Determine the [x, y] coordinate at the center of the cell enclosing the given text.  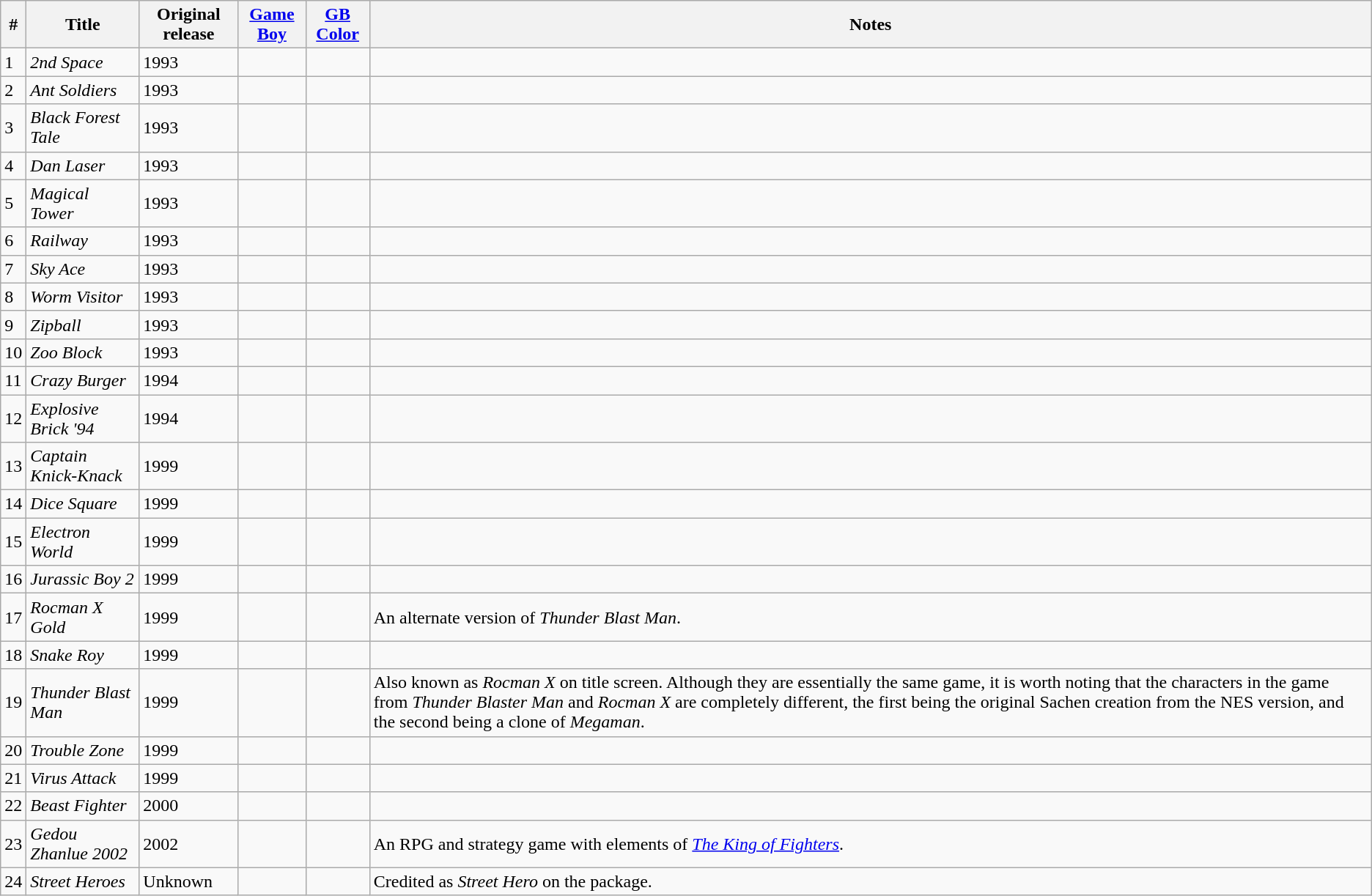
Game Boy [272, 25]
Title [83, 25]
15 [13, 542]
Sky Ace [83, 269]
An alternate version of Thunder Blast Man. [871, 617]
Unknown [189, 881]
Original release [189, 25]
14 [13, 504]
5 [13, 204]
20 [13, 750]
4 [13, 166]
2nd Space [83, 62]
Explosive Brick '94 [83, 418]
12 [13, 418]
10 [13, 352]
24 [13, 881]
Worm Visitor [83, 297]
Dice Square [83, 504]
Trouble Zone [83, 750]
Notes [871, 25]
Electron World [83, 542]
17 [13, 617]
Captain Knick-Knack [83, 466]
Credited as Street Hero on the package. [871, 881]
11 [13, 380]
Jurassic Boy 2 [83, 580]
3 [13, 127]
2000 [189, 806]
Street Heroes [83, 881]
Snake Roy [83, 655]
8 [13, 297]
1 [13, 62]
Gedou Zhanlue 2002 [83, 844]
9 [13, 325]
18 [13, 655]
Magical Tower [83, 204]
6 [13, 241]
16 [13, 580]
2002 [189, 844]
# [13, 25]
19 [13, 703]
Rocman X Gold [83, 617]
2 [13, 90]
Beast Fighter [83, 806]
21 [13, 778]
Railway [83, 241]
Zoo Block [83, 352]
Zipball [83, 325]
Thunder Blast Man [83, 703]
22 [13, 806]
13 [13, 466]
Black Forest Tale [83, 127]
GB Color [337, 25]
Crazy Burger [83, 380]
Ant Soldiers [83, 90]
7 [13, 269]
An RPG and strategy game with elements of The King of Fighters. [871, 844]
Dan Laser [83, 166]
Virus Attack [83, 778]
23 [13, 844]
